Find where the given text appears and provide that cell's center as [X, Y] coordinate. 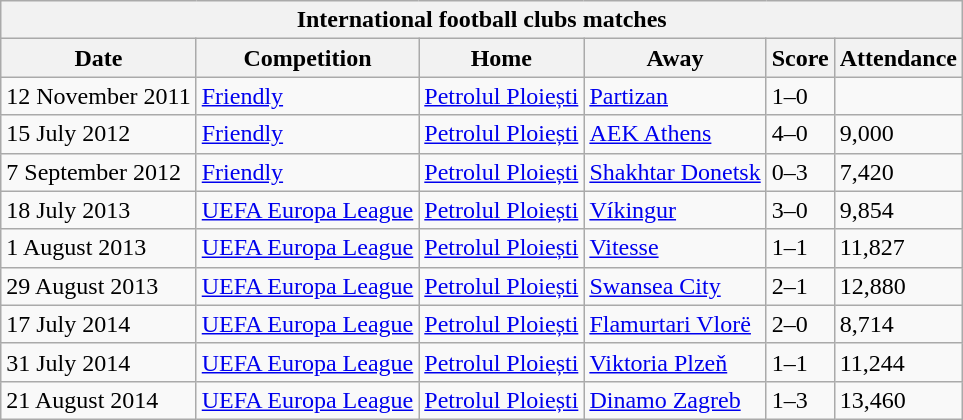
4–0 [800, 134]
Attendance [898, 58]
Score [800, 58]
Date [98, 58]
17 July 2014 [98, 324]
Competition [308, 58]
3–0 [800, 210]
13,460 [898, 400]
Partizan [675, 96]
1–3 [800, 400]
9,854 [898, 210]
Víkingur [675, 210]
Dinamo Zagreb [675, 400]
18 July 2013 [98, 210]
Viktoria Plzeň [675, 362]
Shakhtar Donetsk [675, 172]
Swansea City [675, 286]
2–1 [800, 286]
2–0 [800, 324]
11,827 [898, 248]
11,244 [898, 362]
0–3 [800, 172]
AEK Athens [675, 134]
12 November 2011 [98, 96]
Flamurtari Vlorë [675, 324]
7,420 [898, 172]
International football clubs matches [482, 20]
1–0 [800, 96]
15 July 2012 [98, 134]
Home [502, 58]
Vitesse [675, 248]
21 August 2014 [98, 400]
1 August 2013 [98, 248]
31 July 2014 [98, 362]
9,000 [898, 134]
Away [675, 58]
7 September 2012 [98, 172]
12,880 [898, 286]
8,714 [898, 324]
29 August 2013 [98, 286]
